Pinpoint the cell where the given text exists, returning its (X, Y) midpoint coordinate. 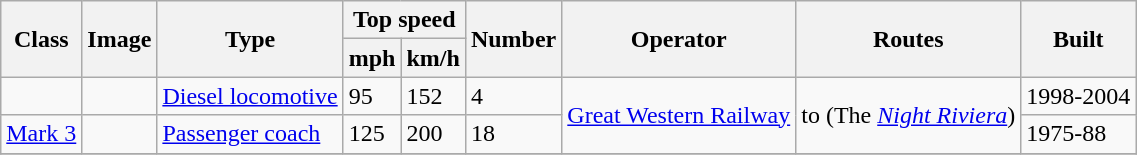
km/h (433, 58)
1975-88 (1078, 134)
18 (513, 134)
152 (433, 96)
Image (120, 39)
Mark 3 (42, 134)
1998-2004 (1078, 96)
200 (433, 134)
Number (513, 39)
95 (372, 96)
Type (250, 39)
mph (372, 58)
Diesel locomotive (250, 96)
to (The Night Riviera) (908, 115)
125 (372, 134)
Top speed (404, 20)
Operator (679, 39)
Routes (908, 39)
Passenger coach (250, 134)
Great Western Railway (679, 115)
Built (1078, 39)
4 (513, 96)
Class (42, 39)
